Provide the (x, y) coordinate of the cell's center where the given text is located.  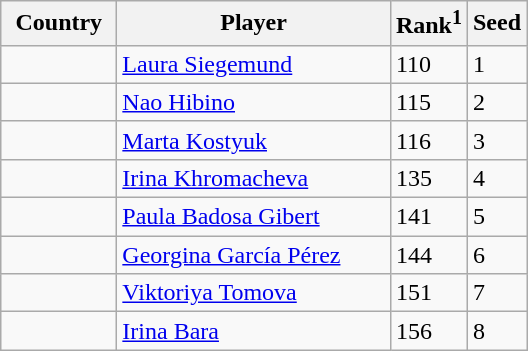
Seed (496, 24)
Paula Badosa Gibert (254, 217)
135 (428, 178)
116 (428, 140)
4 (496, 178)
1 (496, 64)
144 (428, 255)
Irina Khromacheva (254, 178)
3 (496, 140)
Viktoriya Tomova (254, 293)
2 (496, 102)
110 (428, 64)
Georgina García Pérez (254, 255)
Player (254, 24)
Laura Siegemund (254, 64)
Marta Kostyuk (254, 140)
8 (496, 331)
Country (59, 24)
7 (496, 293)
141 (428, 217)
Nao Hibino (254, 102)
115 (428, 102)
156 (428, 331)
Irina Bara (254, 331)
151 (428, 293)
6 (496, 255)
Rank1 (428, 24)
5 (496, 217)
